Identify which cell holds the provided text, then report its [x, y] central coordinate. 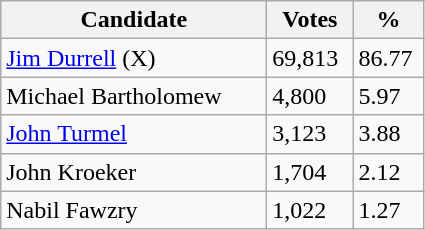
3,123 [310, 134]
5.97 [388, 96]
1.27 [388, 210]
Jim Durrell (X) [134, 58]
3.88 [388, 134]
% [388, 20]
Michael Bartholomew [134, 96]
1,704 [310, 172]
4,800 [310, 96]
86.77 [388, 58]
Nabil Fawzry [134, 210]
John Turmel [134, 134]
Candidate [134, 20]
69,813 [310, 58]
2.12 [388, 172]
Votes [310, 20]
John Kroeker [134, 172]
1,022 [310, 210]
